Return (X, Y) of the center of cell containing provided text 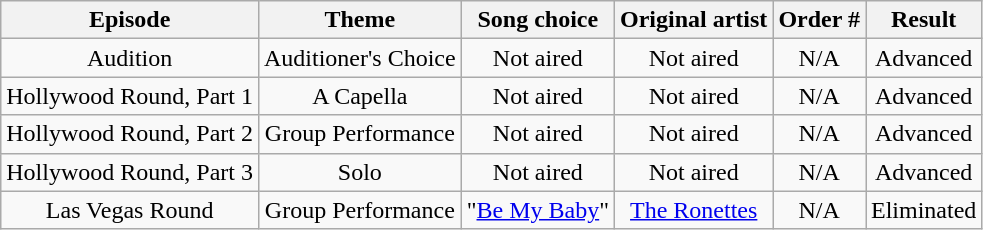
Eliminated (924, 210)
Auditioner's Choice (360, 58)
"Be My Baby" (538, 210)
Hollywood Round, Part 1 (130, 96)
Las Vegas Round (130, 210)
Solo (360, 172)
The Ronettes (694, 210)
Result (924, 20)
Hollywood Round, Part 3 (130, 172)
Song choice (538, 20)
Order # (820, 20)
Episode (130, 20)
Original artist (694, 20)
Theme (360, 20)
Audition (130, 58)
Hollywood Round, Part 2 (130, 134)
A Capella (360, 96)
